Find where the given text appears and provide that cell's center as [x, y] coordinate. 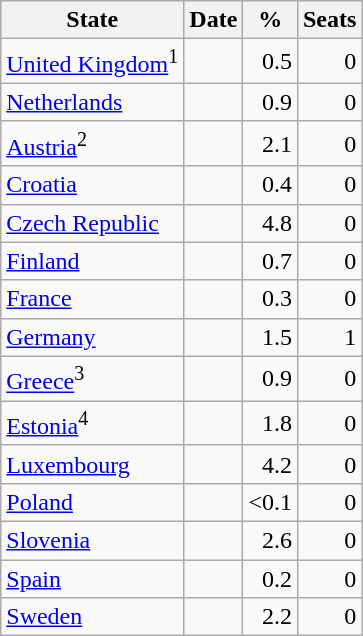
Slovenia [92, 541]
Sweden [92, 617]
Date [214, 20]
% [270, 20]
<0.1 [270, 502]
0.7 [270, 261]
0.2 [270, 579]
Spain [92, 579]
2.1 [270, 144]
1.5 [270, 337]
Estonia4 [92, 424]
Greece3 [92, 378]
Netherlands [92, 102]
Austria2 [92, 144]
Finland [92, 261]
4.2 [270, 464]
1.8 [270, 424]
1 [329, 337]
4.8 [270, 223]
Czech Republic [92, 223]
United Kingdom1 [92, 62]
2.6 [270, 541]
Poland [92, 502]
Luxembourg [92, 464]
2.2 [270, 617]
State [92, 20]
France [92, 299]
0.5 [270, 62]
0.3 [270, 299]
0.4 [270, 185]
Croatia [92, 185]
Seats [329, 20]
Germany [92, 337]
